From the cell containing the given text, extract its center point as [x, y] coordinate. 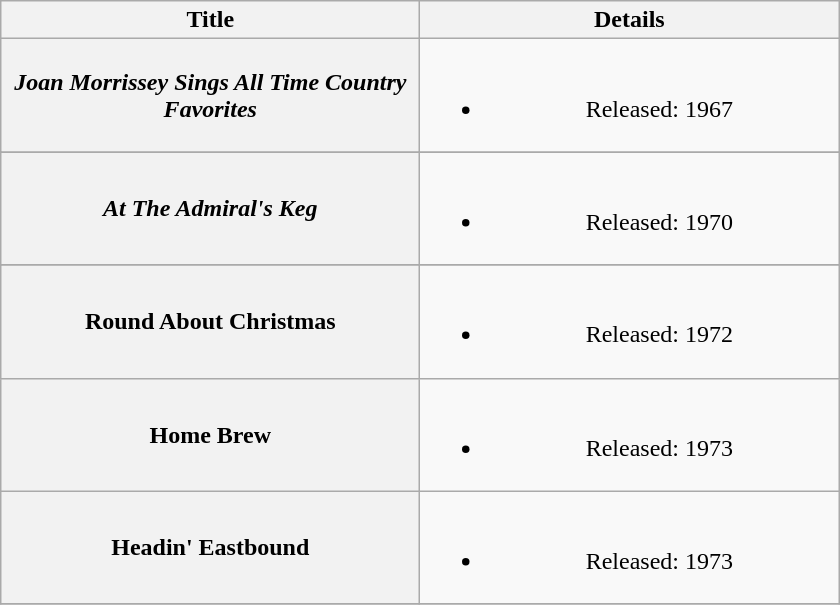
Details [630, 20]
Released: 1972 [630, 322]
Home Brew [210, 434]
Round About Christmas [210, 322]
At The Admiral's Keg [210, 208]
Released: 1967 [630, 96]
Released: 1970 [630, 208]
Joan Morrissey Sings All Time Country Favorites [210, 96]
Title [210, 20]
Headin' Eastbound [210, 548]
